Provide the [X, Y] coordinate of the cell's center where the given text is located.  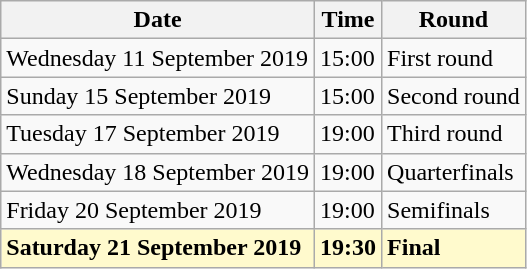
Time [348, 20]
Tuesday 17 September 2019 [158, 134]
Date [158, 20]
Third round [454, 134]
Wednesday 18 September 2019 [158, 172]
Quarterfinals [454, 172]
Semifinals [454, 210]
19:30 [348, 248]
Final [454, 248]
Wednesday 11 September 2019 [158, 58]
Sunday 15 September 2019 [158, 96]
First round [454, 58]
Second round [454, 96]
Friday 20 September 2019 [158, 210]
Round [454, 20]
Saturday 21 September 2019 [158, 248]
